Locate the cell with the specified text and output its (x, y) center coordinate. 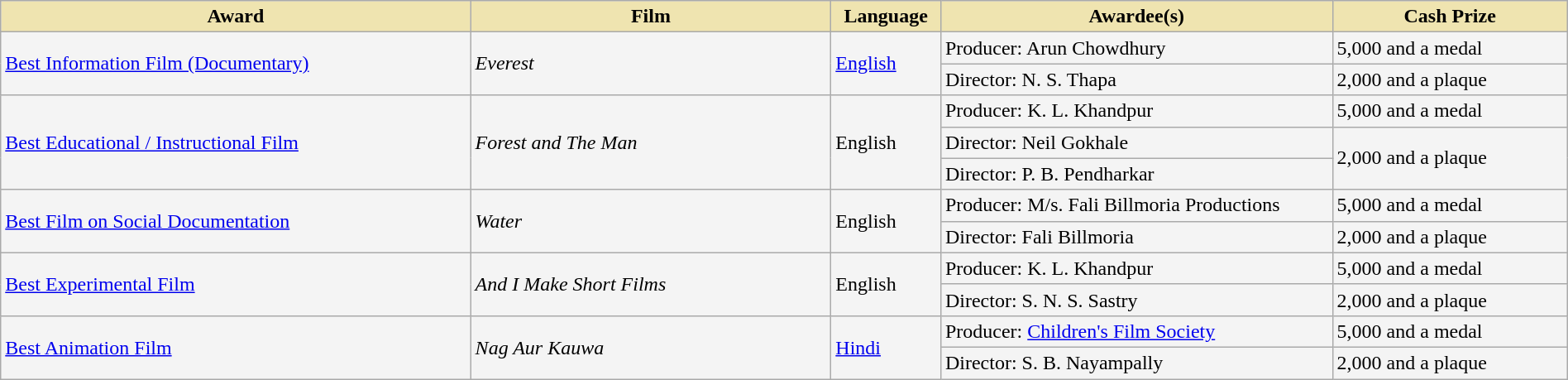
Awardee(s) (1136, 17)
Producer: Arun Chowdhury (1136, 48)
Best Experimental Film (236, 284)
Everest (651, 64)
Director: Fali Billmoria (1136, 237)
Language (887, 17)
Best Information Film (Documentary) (236, 64)
Director: S. N. S. Sastry (1136, 300)
Best Animation Film (236, 347)
Best Educational / Instructional Film (236, 142)
Best Film on Social Documentation (236, 221)
Award (236, 17)
And I Make Short Films (651, 284)
Director: Neil Gokhale (1136, 142)
Director: N. S. Thapa (1136, 79)
Director: P. B. Pendharkar (1136, 174)
Film (651, 17)
Producer: Children's Film Society (1136, 331)
Water (651, 221)
Hindi (887, 347)
Producer: M/s. Fali Billmoria Productions (1136, 205)
Cash Prize (1450, 17)
Nag Aur Kauwa (651, 347)
Forest and The Man (651, 142)
Director: S. B. Nayampally (1136, 363)
